Detect which cell encompasses the target text, then output its (x, y) center coordinate. 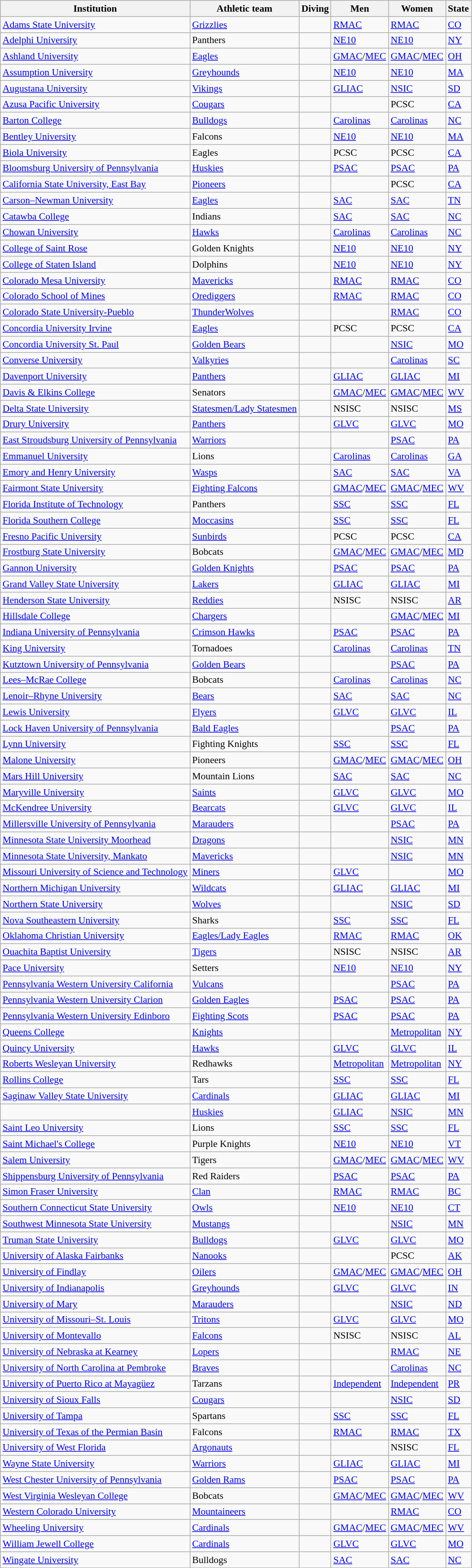
Fighting Knights (244, 744)
Bald Eagles (244, 728)
Malone University (95, 760)
Pennsylvania Western University California (95, 984)
Lewis University (95, 712)
Drury University (95, 424)
Emory and Henry University (95, 472)
Florida Southern College (95, 520)
State (459, 9)
University of Sioux Falls (95, 1400)
Wildcats (244, 888)
West Chester University of Pennsylvania (95, 1480)
University of Indianapolis (95, 1288)
Diving (315, 9)
Minnesota State University Moorhead (95, 840)
Assumption University (95, 73)
William Jewell College (95, 1544)
Emmanuel University (95, 457)
Millersville University of Pennsylvania (95, 824)
SC (459, 360)
Wheeling University (95, 1528)
University of West Florida (95, 1448)
Salem University (95, 1160)
Western Colorado University (95, 1512)
Lynn University (95, 744)
Valkyries (244, 360)
Bloomsburg University of Pennsylvania (95, 168)
Grand Valley State University (95, 584)
Rollins College (95, 1080)
Pennsylvania Western University Clarion (95, 1000)
Azusa Pacific University (95, 105)
Miners (244, 872)
Saints (244, 792)
Men (360, 9)
Reddies (244, 600)
Catawba College (95, 216)
Saginaw Valley State University (95, 1096)
Bentley University (95, 136)
Chargers (244, 616)
Pennsylvania Western University Edinboro (95, 1016)
TX (459, 1432)
Biola University (95, 153)
Tarzans (244, 1384)
Mars Hill University (95, 776)
Nova Southeastern University (95, 920)
Tornadoes (244, 648)
Purple Knights (244, 1144)
Davis & Elkins College (95, 392)
University of Missouri–St. Louis (95, 1320)
MD (459, 552)
Mountaineers (244, 1512)
University of Puerto Rico at Mayagüez (95, 1384)
GA (459, 457)
Orediggers (244, 296)
Shippensburg University of Pennsylvania (95, 1176)
AK (459, 1256)
Moccasins (244, 520)
Tars (244, 1080)
MS (459, 408)
Converse University (95, 360)
NE (459, 1352)
Indiana University of Pennsylvania (95, 632)
Truman State University (95, 1240)
Gannon University (95, 568)
University of North Carolina at Pembroke (95, 1368)
University of Tampa (95, 1416)
Braves (244, 1368)
Tritons (244, 1320)
Davenport University (95, 377)
AL (459, 1336)
Delta State University (95, 408)
King University (95, 648)
Golden Rams (244, 1480)
Fairmont State University (95, 488)
VA (459, 472)
Statesmen/Lady Statesmen (244, 408)
Dolphins (244, 264)
Indians (244, 216)
Eagles/Lady Eagles (244, 936)
Ouachita Baptist University (95, 952)
Saint Michael's College (95, 1144)
BC (459, 1192)
Owls (244, 1208)
Flyers (244, 712)
University of Texas of the Permian Basin (95, 1432)
Crimson Hawks (244, 632)
Adams State University (95, 25)
Kutztown University of Pennsylvania (95, 664)
Wayne State University (95, 1464)
Florida Institute of Technology (95, 505)
Colorado State University-Pueblo (95, 312)
Chowan University (95, 233)
Barton College (95, 121)
Augustana University (95, 88)
Henderson State University (95, 600)
Quincy University (95, 1048)
Maryville University (95, 792)
Saint Leo University (95, 1128)
Northern State University (95, 904)
Dragons (244, 840)
OK (459, 936)
College of Saint Rose (95, 249)
ND (459, 1304)
Lees–McRae College (95, 680)
Golden Eagles (244, 1000)
College of Staten Island (95, 264)
Missouri University of Science and Technology (95, 872)
VT (459, 1144)
Minnesota State University, Mankato (95, 856)
Spartans (244, 1416)
Grizzlies (244, 25)
Bears (244, 696)
Bearcats (244, 808)
Mountain Lions (244, 776)
Adelphi University (95, 40)
Lakers (244, 584)
Southern Connecticut State University (95, 1208)
Colorado School of Mines (95, 296)
Knights (244, 1032)
Concordia University St. Paul (95, 344)
Women (417, 9)
Lock Haven University of Pennsylvania (95, 728)
Nanooks (244, 1256)
Lopers (244, 1352)
East Stroudsburg University of Pennsylvania (95, 440)
Hillsdale College (95, 616)
Simon Fraser University (95, 1192)
University of Mary (95, 1304)
Frostburg State University (95, 552)
West Virginia Wesleyan College (95, 1496)
Argonauts (244, 1448)
Setters (244, 968)
Oklahoma Christian University (95, 936)
University of Montevallo (95, 1336)
Mustangs (244, 1224)
Vulcans (244, 984)
Concordia University Irvine (95, 329)
Northern Michigan University (95, 888)
University of Nebraska at Kearney (95, 1352)
Carson–Newman University (95, 201)
Oilers (244, 1272)
Redhawks (244, 1064)
Southwest Minnesota State University (95, 1224)
ThunderWolves (244, 312)
Queens College (95, 1032)
Sharks (244, 920)
Ashland University (95, 57)
University of Alaska Fairbanks (95, 1256)
Fighting Falcons (244, 488)
Wingate University (95, 1560)
PR (459, 1384)
Sunbirds (244, 536)
Institution (95, 9)
Fresno Pacific University (95, 536)
Fighting Scots (244, 1016)
California State University, East Bay (95, 184)
University of Findlay (95, 1272)
Clan (244, 1192)
CT (459, 1208)
Roberts Wesleyan University (95, 1064)
IN (459, 1288)
Wasps (244, 472)
Athletic team (244, 9)
Wolves (244, 904)
Red Raiders (244, 1176)
Senators (244, 392)
Pace University (95, 968)
McKendree University (95, 808)
Vikings (244, 88)
Colorado Mesa University (95, 281)
Lenoir–Rhyne University (95, 696)
